Find where the given text appears and provide that cell's center as [x, y] coordinate. 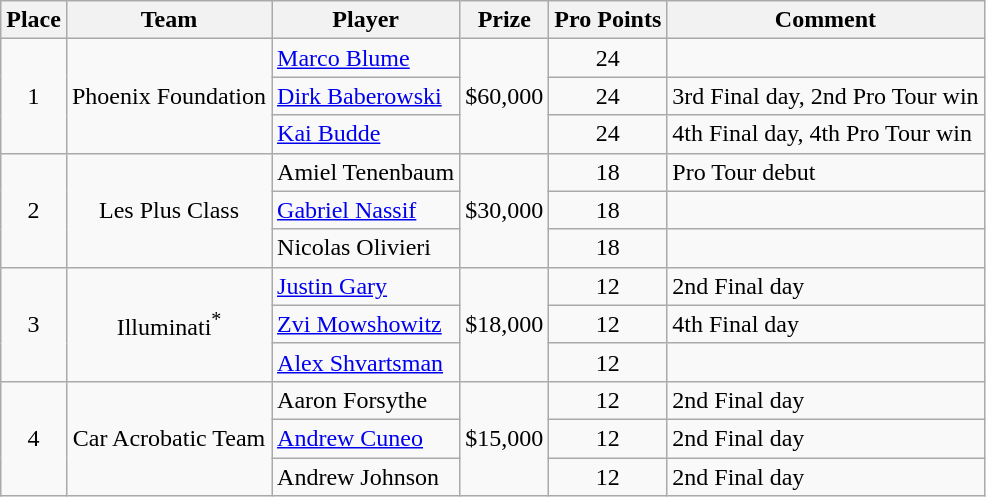
Les Plus Class [168, 210]
2 [34, 210]
Pro Tour debut [826, 172]
Gabriel Nassif [366, 210]
4th Final day [826, 324]
Place [34, 20]
Team [168, 20]
Player [366, 20]
Marco Blume [366, 58]
Dirk Baberowski [366, 96]
$60,000 [504, 96]
3rd Final day, 2nd Pro Tour win [826, 96]
$30,000 [504, 210]
Andrew Cuneo [366, 438]
3 [34, 324]
$18,000 [504, 324]
Comment [826, 20]
4 [34, 438]
Andrew Johnson [366, 477]
Aaron Forsythe [366, 400]
Illuminati* [168, 324]
Car Acrobatic Team [168, 438]
Pro Points [608, 20]
Prize [504, 20]
Nicolas Olivieri [366, 248]
Amiel Tenenbaum [366, 172]
Zvi Mowshowitz [366, 324]
Kai Budde [366, 134]
Justin Gary [366, 286]
Alex Shvartsman [366, 362]
4th Final day, 4th Pro Tour win [826, 134]
Phoenix Foundation [168, 96]
$15,000 [504, 438]
1 [34, 96]
